Return the [X, Y] coordinate for the center point of the cell that contains the specified text.  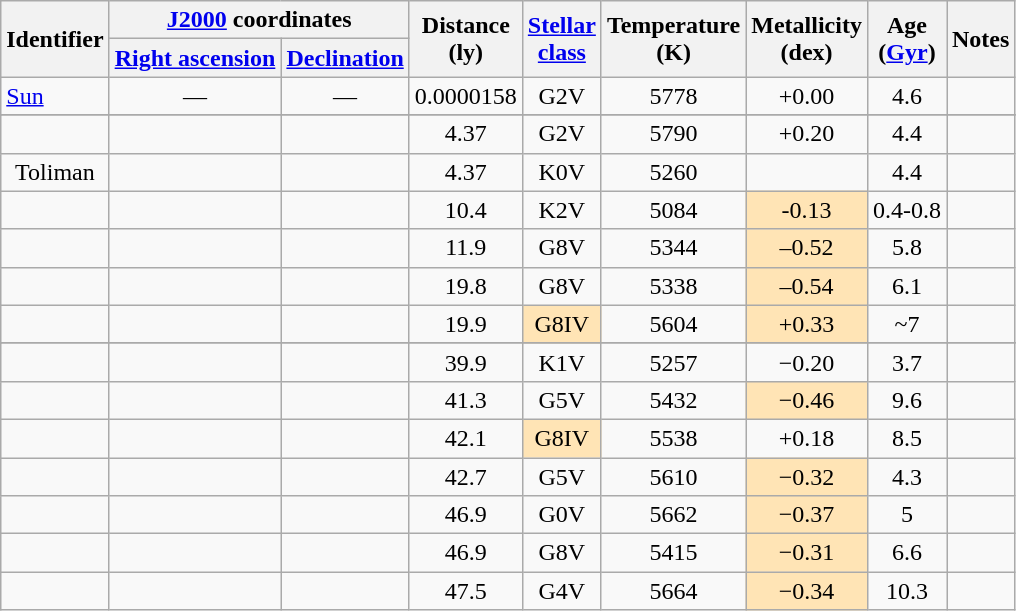
5344 [673, 248]
+0.00 [807, 96]
5084 [673, 210]
5662 [673, 515]
0.4-0.8 [906, 210]
−0.37 [807, 515]
Metallicity(dex) [807, 39]
K2V [562, 210]
−0.46 [807, 400]
~7 [906, 324]
5432 [673, 400]
19.9 [466, 324]
Distance(ly) [466, 39]
5604 [673, 324]
+0.33 [807, 324]
5260 [673, 172]
K1V [562, 362]
9.6 [906, 400]
5778 [673, 96]
J2000 coordinates [259, 20]
42.7 [466, 477]
Toliman [55, 172]
−0.34 [807, 591]
5 [906, 515]
G4V [562, 591]
19.8 [466, 286]
42.1 [466, 438]
6.1 [906, 286]
5790 [673, 134]
K0V [562, 172]
3.7 [906, 362]
Age(Gyr) [906, 39]
−0.20 [807, 362]
−0.31 [807, 553]
+0.18 [807, 438]
Right ascension [195, 58]
5415 [673, 553]
41.3 [466, 400]
−0.32 [807, 477]
0.0000158 [466, 96]
Declination [345, 58]
Temperature(K) [673, 39]
Stellarclass [562, 39]
10.4 [466, 210]
Sun [55, 96]
5610 [673, 477]
5664 [673, 591]
-0.13 [807, 210]
47.5 [466, 591]
Notes [980, 39]
10.3 [906, 591]
39.9 [466, 362]
+0.20 [807, 134]
5338 [673, 286]
5257 [673, 362]
8.5 [906, 438]
4.3 [906, 477]
5538 [673, 438]
–0.52 [807, 248]
Identifier [55, 39]
6.6 [906, 553]
4.6 [906, 96]
5.8 [906, 248]
11.9 [466, 248]
–0.54 [807, 286]
G0V [562, 515]
